Find where the given text appears and provide that cell's center as [x, y] coordinate. 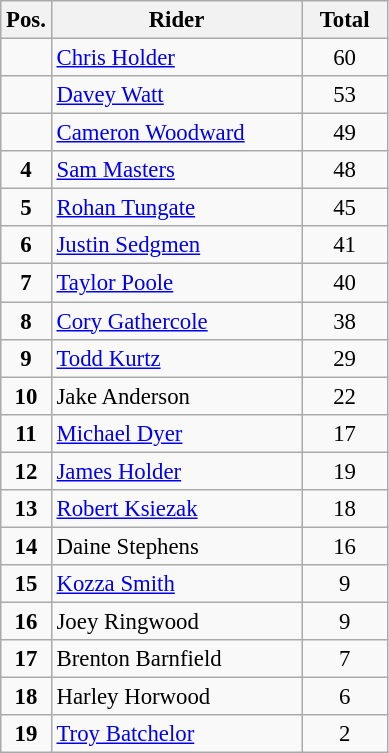
Total [345, 20]
22 [345, 396]
Daine Stephens [176, 546]
15 [26, 584]
60 [345, 58]
Michael Dyer [176, 433]
29 [345, 358]
Todd Kurtz [176, 358]
Cameron Woodward [176, 133]
40 [345, 283]
11 [26, 433]
Harley Horwood [176, 697]
Robert Ksiezak [176, 509]
Justin Sedgmen [176, 245]
2 [345, 734]
James Holder [176, 471]
41 [345, 245]
Joey Ringwood [176, 621]
5 [26, 208]
49 [345, 133]
10 [26, 396]
Davey Watt [176, 95]
45 [345, 208]
Kozza Smith [176, 584]
48 [345, 170]
13 [26, 509]
Troy Batchelor [176, 734]
38 [345, 321]
Cory Gathercole [176, 321]
12 [26, 471]
Rohan Tungate [176, 208]
Chris Holder [176, 58]
Brenton Barnfield [176, 659]
Rider [176, 20]
Sam Masters [176, 170]
14 [26, 546]
Taylor Poole [176, 283]
8 [26, 321]
53 [345, 95]
Pos. [26, 20]
4 [26, 170]
Jake Anderson [176, 396]
